Pinpoint the cell where the given text exists, returning its [X, Y] midpoint coordinate. 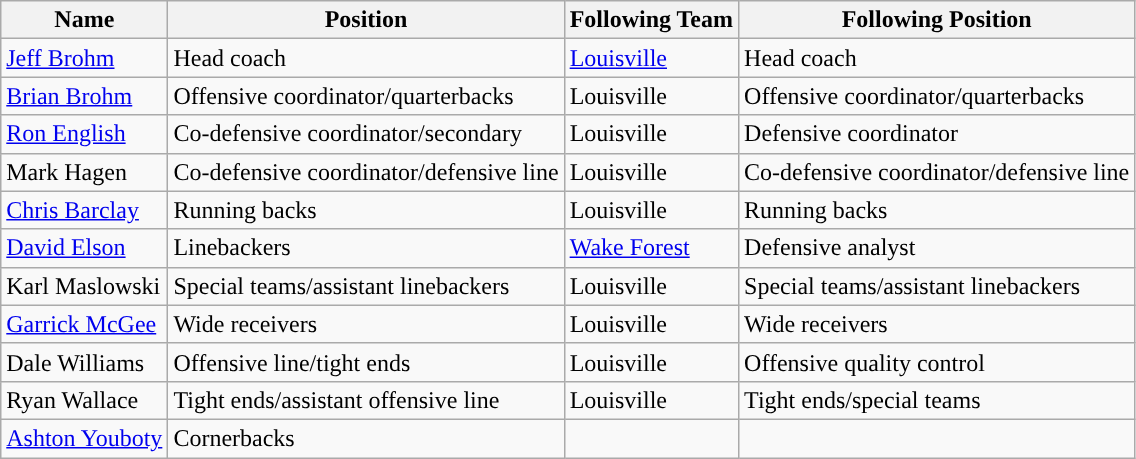
Garrick McGee [84, 324]
Tight ends/assistant offensive line [366, 400]
Co-defensive coordinator/secondary [366, 134]
Name [84, 20]
Wake Forest [651, 248]
Position [366, 20]
Ashton Youboty [84, 438]
Ron English [84, 134]
David Elson [84, 248]
Defensive coordinator [937, 134]
Mark Hagen [84, 172]
Cornerbacks [366, 438]
Karl Maslowski [84, 286]
Dale Williams [84, 362]
Defensive analyst [937, 248]
Linebackers [366, 248]
Jeff Brohm [84, 58]
Chris Barclay [84, 210]
Tight ends/special teams [937, 400]
Following Position [937, 20]
Ryan Wallace [84, 400]
Offensive line/tight ends [366, 362]
Brian Brohm [84, 96]
Offensive quality control [937, 362]
Following Team [651, 20]
